Output the (X, Y) coordinate of the center of the cell containing the given text.  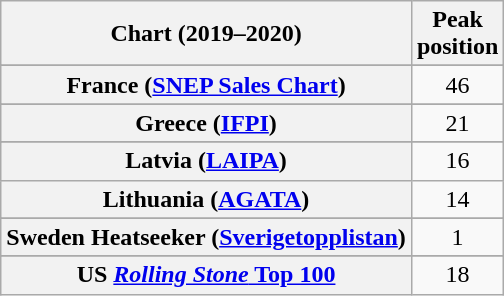
Peakposition (457, 34)
21 (457, 123)
Greece (IFPI) (206, 123)
Lithuania (AGATA) (206, 199)
Latvia (LAIPA) (206, 161)
14 (457, 199)
US Rolling Stone Top 100 (206, 275)
Sweden Heatseeker (Sverigetopplistan) (206, 237)
Chart (2019–2020) (206, 34)
France (SNEP Sales Chart) (206, 85)
16 (457, 161)
18 (457, 275)
46 (457, 85)
1 (457, 237)
